Detect which cell encompasses the target text, then output its (X, Y) center coordinate. 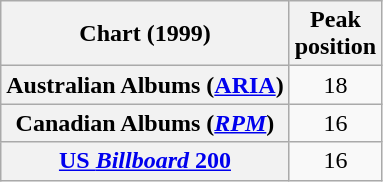
US Billboard 200 (145, 161)
Canadian Albums (RPM) (145, 123)
18 (335, 85)
Australian Albums (ARIA) (145, 85)
Chart (1999) (145, 34)
Peakposition (335, 34)
